Identify which cell holds the provided text, then report its [x, y] central coordinate. 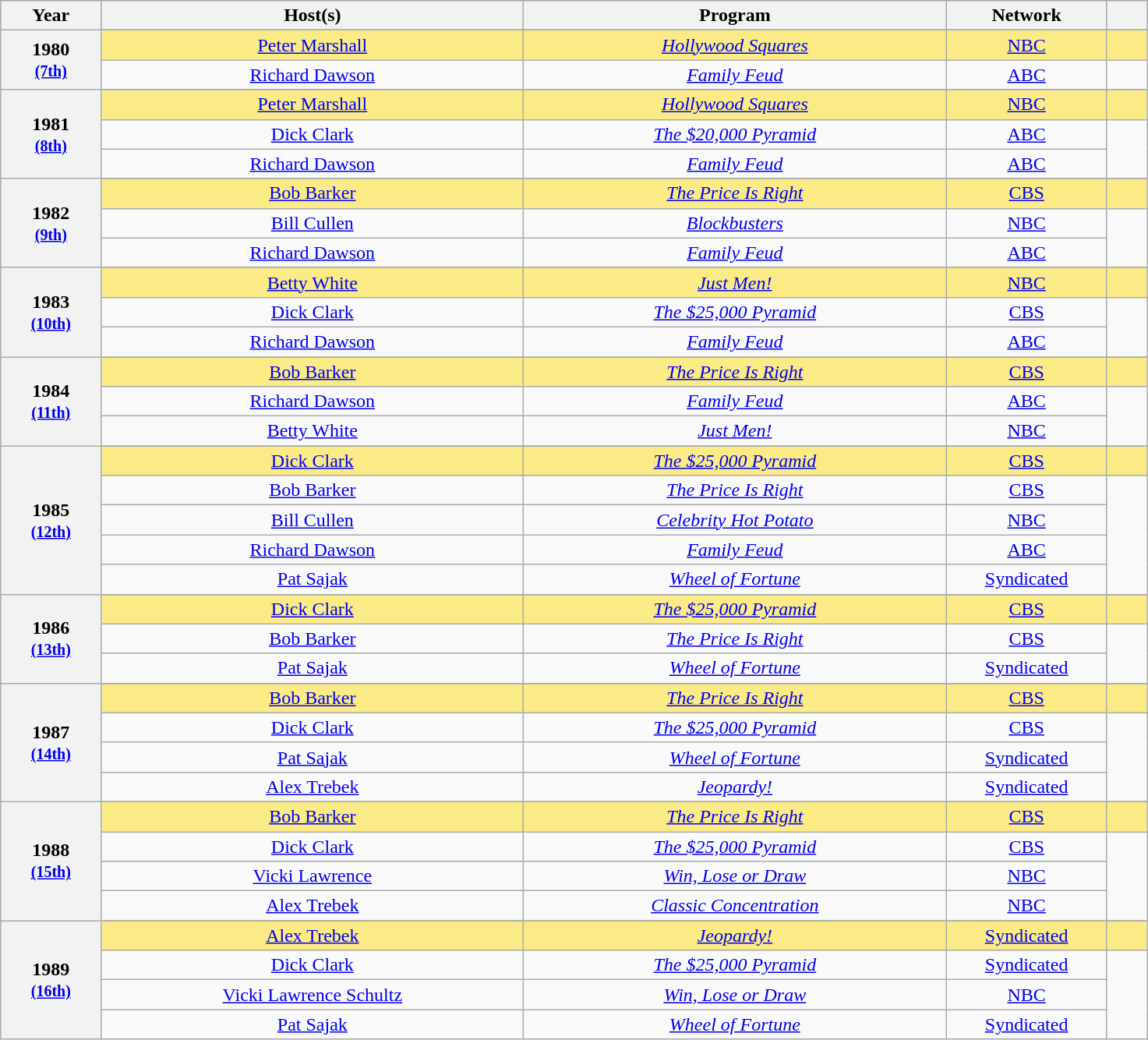
1985 (12th) [51, 520]
1984 (11th) [51, 401]
1989 (16th) [51, 980]
1983 (10th) [51, 312]
1987 (14th) [51, 742]
Blockbusters [735, 223]
Vicki Lawrence Schultz [313, 995]
1982 (9th) [51, 223]
The $20,000 Pyramid [735, 134]
Program [735, 16]
Host(s) [313, 16]
Vicki Lawrence [313, 876]
1981 (8th) [51, 134]
Year [51, 16]
1980 (7th) [51, 60]
Classic Concentration [735, 906]
Network [1026, 16]
1988 (15th) [51, 861]
Celebrity Hot Potato [735, 520]
1986 (13th) [51, 639]
